Find where the given text appears and provide that cell's center as [x, y] coordinate. 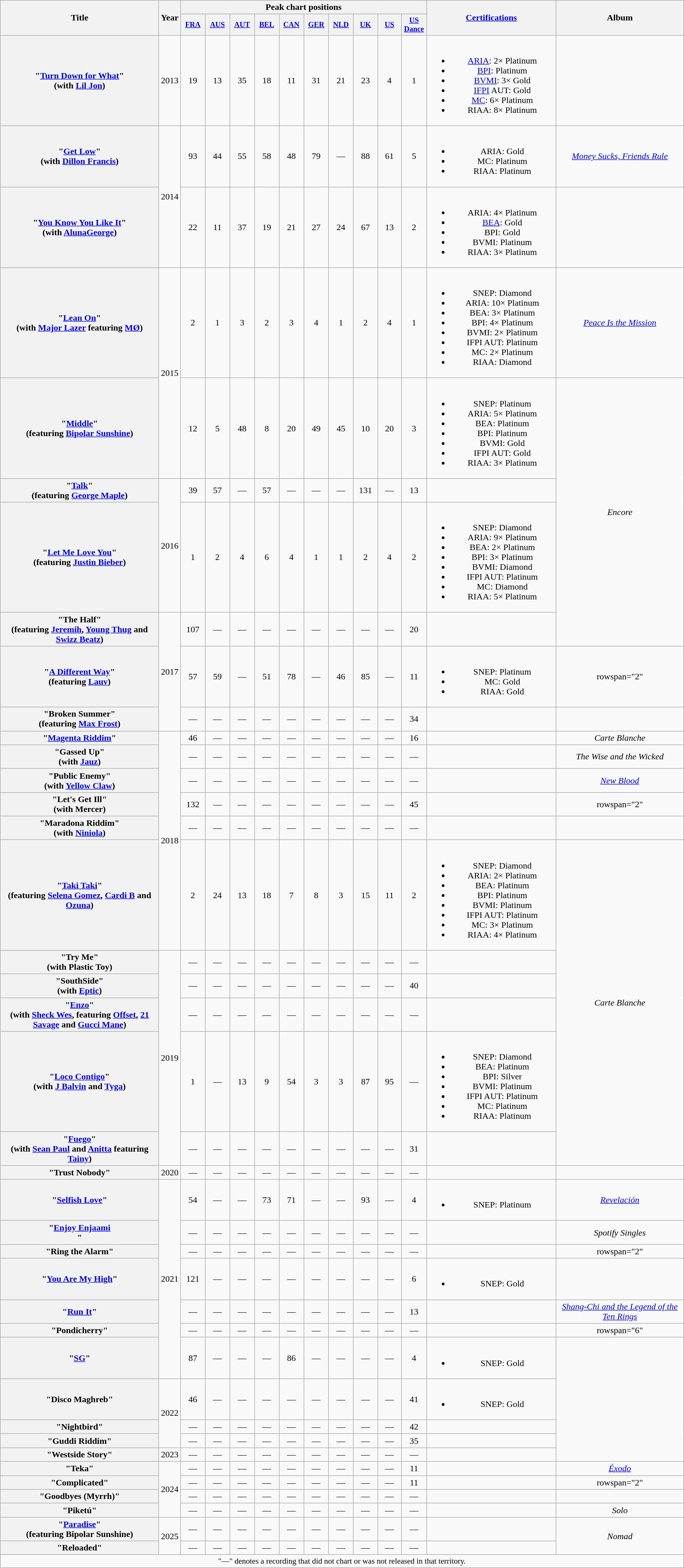
CAN [292, 25]
39 [193, 490]
42 [414, 1427]
"Disco Maghreb" [80, 1399]
ARIA: 2× PlatinumBPI: PlatinumBVMI: 3× GoldIFPI AUT: GoldMC: 6× PlatinumRIAA: 8× Platinum [491, 80]
16 [414, 738]
"Taki Taki"(featuring Selena Gomez, Cardi B and Ozuna) [80, 895]
Peace Is the Mission [620, 323]
2017 [170, 672]
FRA [193, 25]
"Enjoy Enjaami " [80, 1232]
"Let's Get Ill"(with Mercer) [80, 804]
12 [193, 428]
"Teka" [80, 1469]
23 [365, 80]
Peak chart positions [304, 7]
Money Sucks, Friends Rule [620, 156]
Title [80, 18]
"Turn Down for What"(with Lil Jon) [80, 80]
"The Half"(featuring Jeremih, Young Thug and Swizz Beatz) [80, 629]
"A Different Way"(featuring Lauv) [80, 676]
"Guddi Riddim" [80, 1441]
"Complicated" [80, 1483]
2025 [170, 1536]
"Ring the Alarm" [80, 1251]
"Broken Summer"(featuring Max Frost) [80, 719]
15 [365, 895]
"Nightbird" [80, 1427]
AUT [242, 25]
SNEP: Platinum [491, 1200]
58 [267, 156]
"Piketú" [80, 1510]
Nomad [620, 1536]
"You Are My High" [80, 1279]
2016 [170, 546]
Revelación [620, 1200]
"Loco Contigo" (with J Balvin and Tyga) [80, 1082]
Shang-Chi and the Legend of the Ten Rings [620, 1311]
7 [292, 895]
40 [414, 986]
55 [242, 156]
2014 [170, 197]
49 [316, 428]
"SouthSide" (with Eptic) [80, 986]
"Fuego"(with Sean Paul and Anitta featuring Tainy) [80, 1149]
"Trust Nobody" [80, 1172]
85 [365, 676]
2018 [170, 840]
107 [193, 629]
― [414, 1330]
GER [316, 25]
SNEP: DiamondBEA: PlatinumBPI: SilverBVMI: PlatinumIFPI AUT: PlatinumMC: PlatinumRIAA: Platinum [491, 1082]
2024 [170, 1489]
"Gassed Up"(with Jauz) [80, 757]
51 [267, 676]
86 [292, 1358]
"Pondicherry" [80, 1330]
UK [365, 25]
"—" denotes a recording that did not chart or was not released in that territory. [342, 1561]
BEL [267, 25]
73 [267, 1200]
22 [193, 227]
"Talk"(featuring George Maple) [80, 490]
SNEP: DiamondARIA: 10× PlatinumBEA: 3× PlatinumBPI: 4× PlatinumBVMI: 2× PlatinumIFPI AUT: PlatinumMC: 2× PlatinumRIAA: Diamond [491, 323]
SNEP: DiamondARIA: 9× PlatinumBEA: 2× PlatinumBPI: 3× PlatinumBVMI: DiamondIFPI AUT: PlatinumMC: DiamondRIAA: 5× Platinum [491, 557]
New Blood [620, 780]
"Westside Story" [80, 1454]
"Maradona Riddim"(with Niniola) [80, 828]
2013 [170, 80]
ARIA: 4× PlatinumBEA: GoldBPI: GoldBVMI: PlatinumRIAA: 3× Platinum [491, 227]
78 [292, 676]
"Middle"(featuring Bipolar Sunshine) [80, 428]
95 [389, 1082]
67 [365, 227]
2020 [170, 1172]
9 [267, 1082]
2015 [170, 373]
Solo [620, 1510]
"Paradise"(featuring Bipolar Sunshine) [80, 1529]
"Public Enemy"(with Yellow Claw) [80, 780]
NLD [341, 25]
131 [365, 490]
34 [414, 719]
"Goodbyes (Myrrh)" [80, 1496]
rowspan="6" [620, 1330]
SNEP: PlatinumMC: GoldRIAA: Gold [491, 676]
"Enzo" (with Sheck Wes, featuring Offset, 21 Savage and Gucci Mane) [80, 1015]
37 [242, 227]
88 [365, 156]
SNEP: PlatinumARIA: 5× PlatinumBEA: PlatinumBPI: PlatinumBVMI: GoldIFPI AUT: GoldRIAA: 3× Platinum [491, 428]
61 [389, 156]
121 [193, 1279]
ARIA: GoldMC: PlatinumRIAA: Platinum [491, 156]
"SG" [80, 1358]
Year [170, 18]
Album [620, 18]
59 [217, 676]
71 [292, 1200]
"Reloaded" [80, 1548]
US [389, 25]
27 [316, 227]
The Wise and the Wicked [620, 757]
79 [316, 156]
44 [217, 156]
Certifications [491, 18]
"Get Low"(with Dillon Francis) [80, 156]
USDance [414, 25]
Encore [620, 512]
SNEP: DiamondARIA: 2× PlatinumBEA: PlatinumBPI: PlatinumBVMI: PlatinumIFPI AUT: PlatinumMC: 3× PlatinumRIAA: 4× Platinum [491, 895]
"Selfish Love" [80, 1200]
"Try Me" (with Plastic Toy) [80, 962]
"Magenta Riddim" [80, 738]
Spotify Singles [620, 1232]
2022 [170, 1413]
2021 [170, 1279]
"You Know You Like It"(with AlunaGeorge) [80, 227]
10 [365, 428]
AUS [217, 25]
"Let Me Love You"(featuring Justin Bieber) [80, 557]
"Run It" [80, 1311]
Éxodo [620, 1469]
2019 [170, 1058]
132 [193, 804]
41 [414, 1399]
"Lean On"(with Major Lazer featuring MØ) [80, 323]
2023 [170, 1454]
